Capture the cell that displays the provided text and extract its (X, Y) central coordinate. 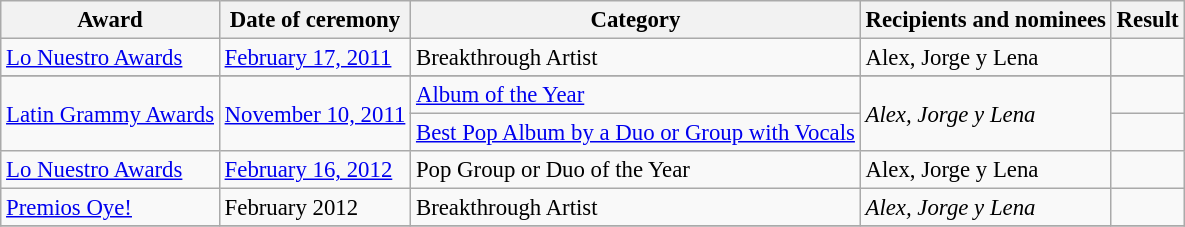
Pop Group or Duo of the Year (636, 170)
Album of the Year (636, 95)
Date of ceremony (314, 20)
Category (636, 20)
Recipients and nominees (986, 20)
November 10, 2011 (314, 114)
February 17, 2011 (314, 58)
Latin Grammy Awards (110, 114)
Best Pop Album by a Duo or Group with Vocals (636, 133)
Premios Oye! (110, 208)
Result (1148, 20)
February 2012 (314, 208)
Award (110, 20)
February 16, 2012 (314, 170)
